Locate the cell with the specified text and output its [X, Y] center coordinate. 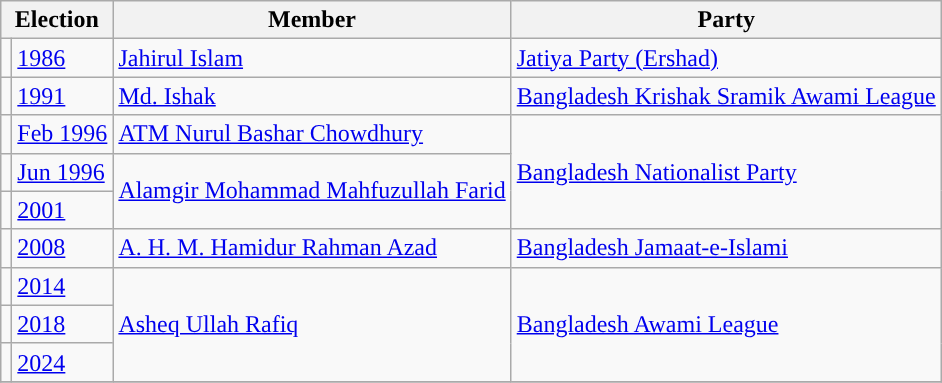
1986 [62, 58]
2014 [62, 286]
Bangladesh Awami League [726, 324]
2008 [62, 248]
Jatiya Party (Ershad) [726, 58]
2018 [62, 324]
Member [312, 20]
Party [726, 20]
2024 [62, 362]
A. H. M. Hamidur Rahman Azad [312, 248]
Md. Ishak [312, 96]
1991 [62, 96]
Jun 1996 [62, 172]
Bangladesh Krishak Sramik Awami League [726, 96]
2001 [62, 210]
Jahirul Islam [312, 58]
Election [57, 20]
Bangladesh Jamaat-e-Islami [726, 248]
Asheq Ullah Rafiq [312, 324]
Feb 1996 [62, 134]
Alamgir Mohammad Mahfuzullah Farid [312, 191]
Bangladesh Nationalist Party [726, 172]
ATM Nurul Bashar Chowdhury [312, 134]
